For the text-containing cell, return its midpoint in (x, y) coordinate format. 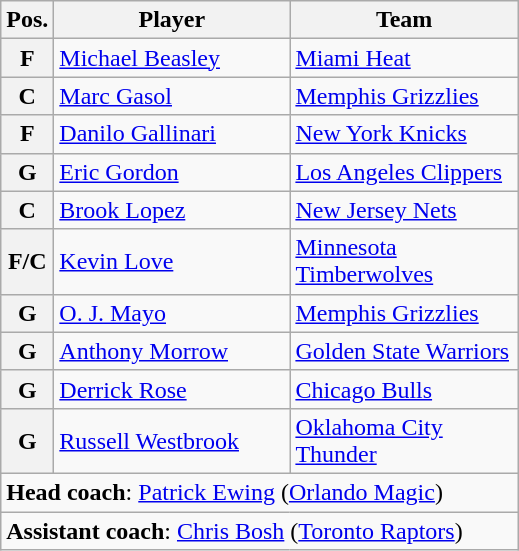
Player (172, 20)
Russell Westbrook (172, 440)
Chicago Bulls (404, 389)
F/C (28, 262)
Pos. (28, 20)
New York Knicks (404, 134)
Michael Beasley (172, 58)
New Jersey Nets (404, 210)
Los Angeles Clippers (404, 172)
Oklahoma City Thunder (404, 440)
Golden State Warriors (404, 351)
Assistant coach: Chris Bosh (Toronto Raptors) (260, 531)
Miami Heat (404, 58)
Derrick Rose (172, 389)
Anthony Morrow (172, 351)
Danilo Gallinari (172, 134)
Brook Lopez (172, 210)
Head coach: Patrick Ewing (Orlando Magic) (260, 492)
Eric Gordon (172, 172)
Team (404, 20)
Marc Gasol (172, 96)
Minnesota Timberwolves (404, 262)
O. J. Mayo (172, 313)
Kevin Love (172, 262)
